Locate the cell with the specified text and output its [X, Y] center coordinate. 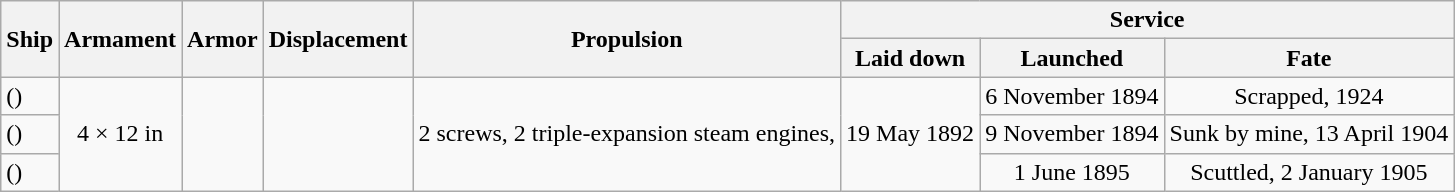
9 November 1894 [1072, 134]
Displacement [338, 39]
2 screws, 2 triple-expansion steam engines, [627, 134]
Service [1148, 20]
Scrapped, 1924 [1309, 96]
Fate [1309, 58]
6 November 1894 [1072, 96]
4 × 12 in [120, 134]
19 May 1892 [910, 134]
Launched [1072, 58]
Ship [30, 39]
Propulsion [627, 39]
Scuttled, 2 January 1905 [1309, 172]
Laid down [910, 58]
Armament [120, 39]
1 June 1895 [1072, 172]
Armor [223, 39]
Sunk by mine, 13 April 1904 [1309, 134]
